Pinpoint the cell where the given text exists, returning its (x, y) midpoint coordinate. 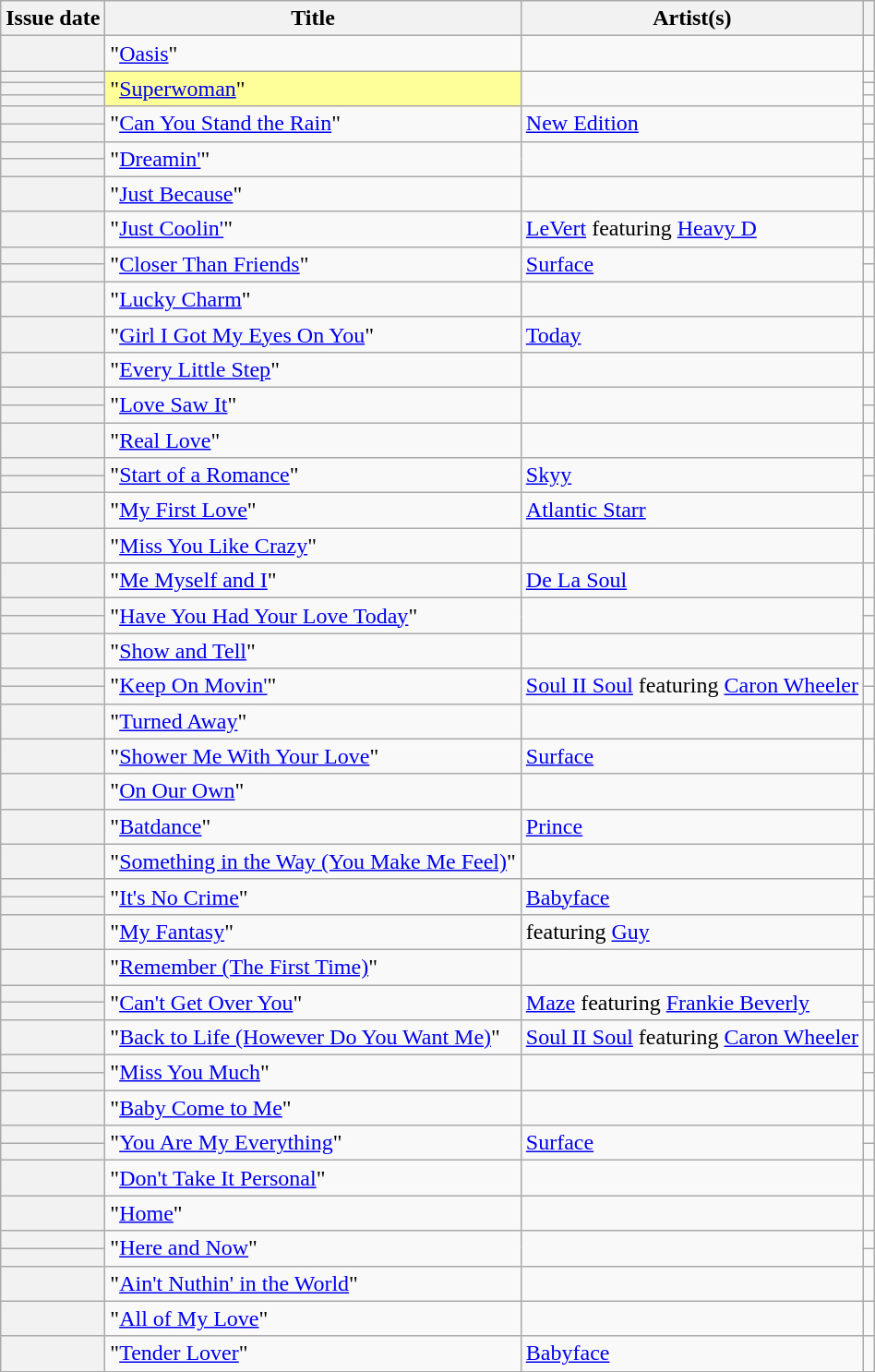
"Ain't Nuthin' in the World" (313, 1283)
"Dreamin'" (313, 159)
"Back to Life (However Do You Want Me)" (313, 1038)
"Remember (The First Time)" (313, 967)
"Shower Me With Your Love" (313, 756)
"Oasis" (313, 54)
"Baby Come to Me" (313, 1108)
Atlantic Starr (692, 511)
"Love Saw It" (313, 404)
Issue date (54, 18)
"Miss You Like Crazy" (313, 546)
"You Are My Everything" (313, 1143)
"Closer Than Friends" (313, 264)
"Start of a Romance" (313, 475)
Today (692, 334)
featuring Guy (692, 932)
"Keep On Movin'" (313, 686)
"My First Love" (313, 511)
"Don't Take It Personal" (313, 1178)
Maze featuring Frankie Beverly (692, 1002)
"Can't Get Over You" (313, 1002)
LeVert featuring Heavy D (692, 229)
Prince (692, 826)
"Real Love" (313, 440)
"Lucky Charm" (313, 299)
Skyy (692, 475)
"Home" (313, 1213)
"Every Little Step" (313, 369)
"It's No Crime" (313, 897)
"Have You Had Your Love Today" (313, 616)
"Superwoman" (313, 89)
"All of My Love" (313, 1318)
"Something in the Way (You Make Me Feel)" (313, 861)
De La Soul (692, 581)
"Me Myself and I" (313, 581)
"Tender Lover" (313, 1354)
"On Our Own" (313, 791)
"My Fantasy" (313, 932)
"Turned Away" (313, 721)
"Here and Now" (313, 1248)
"Batdance" (313, 826)
"Miss You Much" (313, 1073)
New Edition (692, 124)
"Can You Stand the Rain" (313, 124)
Title (313, 18)
Artist(s) (692, 18)
"Girl I Got My Eyes On You" (313, 334)
"Just Because" (313, 194)
"Just Coolin'" (313, 229)
"Show and Tell" (313, 651)
